Extract the (x, y) coordinate from the center of the cell holding the provided text.  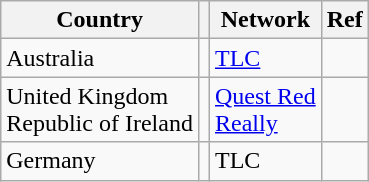
Country (100, 20)
Quest RedReally (265, 110)
Network (265, 20)
Ref (344, 20)
Germany (100, 161)
Australia (100, 58)
United Kingdom Republic of Ireland (100, 110)
